Output the [x, y] coordinate of the center of the cell containing the given text.  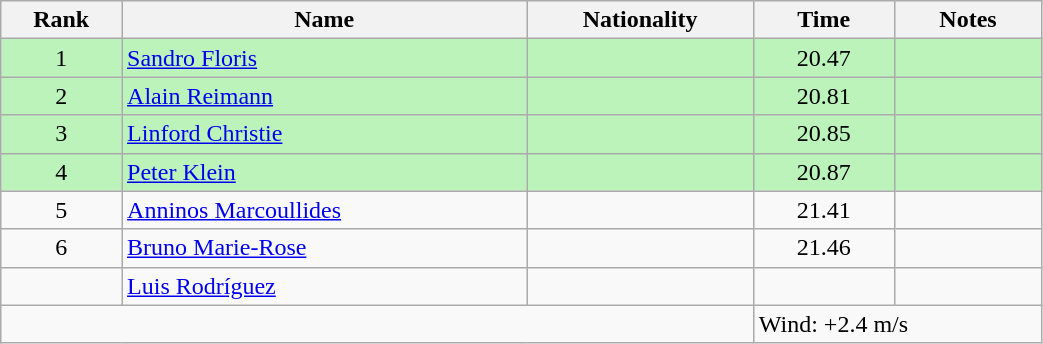
Wind: +2.4 m/s [898, 324]
20.85 [824, 134]
Anninos Marcoullides [324, 210]
3 [62, 134]
5 [62, 210]
2 [62, 96]
21.41 [824, 210]
21.46 [824, 248]
1 [62, 58]
Nationality [640, 20]
Rank [62, 20]
Luis Rodríguez [324, 286]
6 [62, 248]
Bruno Marie-Rose [324, 248]
Time [824, 20]
20.87 [824, 172]
Peter Klein [324, 172]
Sandro Floris [324, 58]
Notes [968, 20]
20.81 [824, 96]
Name [324, 20]
Linford Christie [324, 134]
Alain Reimann [324, 96]
4 [62, 172]
20.47 [824, 58]
